Provide the (X, Y) coordinate of the cell's center where the given text is located.  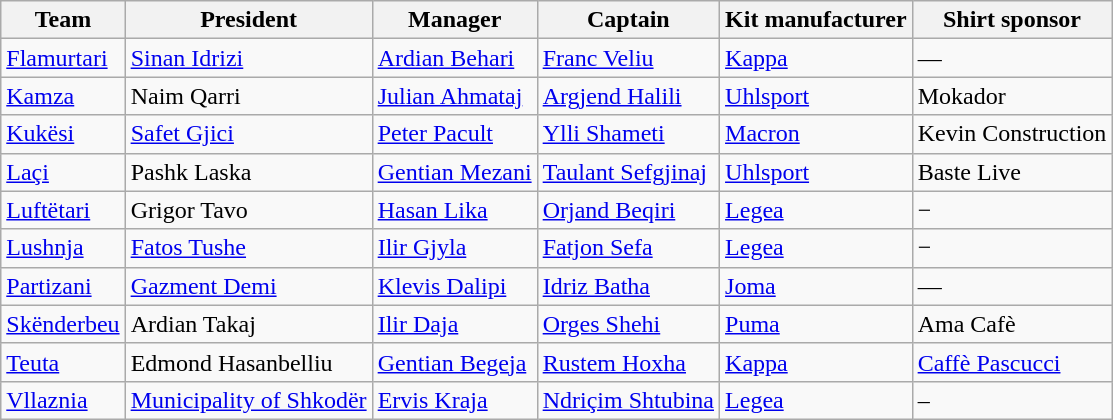
Luftëtari (63, 210)
Fatos Tushe (248, 248)
Gentian Mezani (454, 172)
Pashk Laska (248, 172)
Partizani (63, 286)
Gentian Begeja (454, 362)
Ervis Kraja (454, 400)
– (1012, 400)
Taulant Sefgjinaj (628, 172)
Kit manufacturer (816, 20)
Laçi (63, 172)
Argjend Halili (628, 96)
Flamurtari (63, 58)
Gazment Demi (248, 286)
Shirt sponsor (1012, 20)
Skënderbeu (63, 324)
Teuta (63, 362)
Rustem Hoxha (628, 362)
Caffè Pascucci (1012, 362)
Idriz Batha (628, 286)
Hasan Lika (454, 210)
Fatjon Sefa (628, 248)
Kamza (63, 96)
Lushnja (63, 248)
Sinan Idrizi (248, 58)
Macron (816, 134)
Naim Qarri (248, 96)
Team (63, 20)
Franc Veliu (628, 58)
Klevis Dalipi (454, 286)
Kevin Construction (1012, 134)
Ilir Gjyla (454, 248)
Manager (454, 20)
Ndriçim Shtubina (628, 400)
Ardian Takaj (248, 324)
Grigor Tavo (248, 210)
Peter Pacult (454, 134)
Baste Live (1012, 172)
Joma (816, 286)
Orges Shehi (628, 324)
Ilir Daja (454, 324)
Mokador (1012, 96)
Safet Gjici (248, 134)
Ama Cafè (1012, 324)
Puma (816, 324)
Municipality of Shkodër (248, 400)
Kukësi (63, 134)
Orjand Beqiri (628, 210)
Julian Ahmataj (454, 96)
Edmond Hasanbelliu (248, 362)
Captain (628, 20)
Ylli Shameti (628, 134)
President (248, 20)
Vllaznia (63, 400)
Ardian Behari (454, 58)
